Locate the cell with the specified text and output its (X, Y) center coordinate. 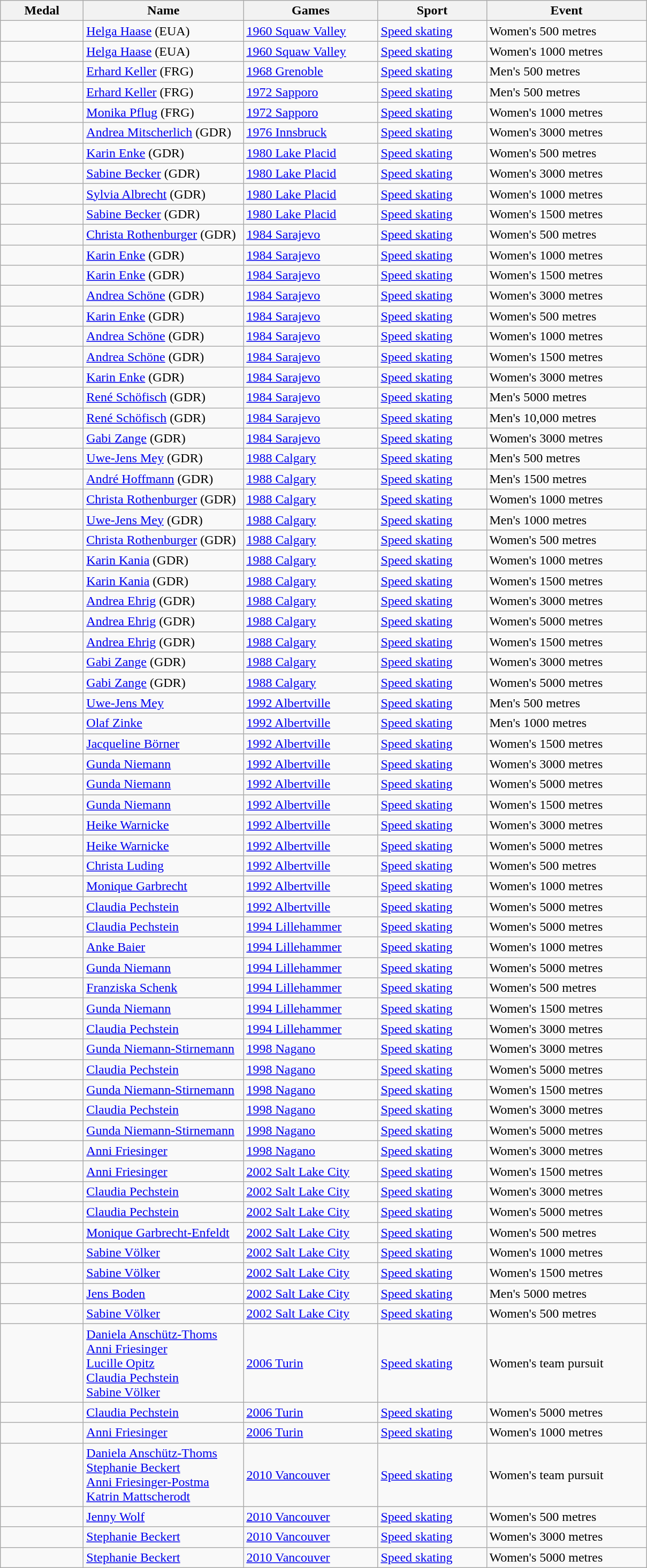
Men's 1500 metres (566, 479)
Games (310, 11)
Medal (42, 11)
Men's 10,000 metres (566, 418)
Jacqueline Börner (164, 744)
Andrea Mitscherlich (GDR) (164, 133)
Daniela Anschütz-ThomsAnni FriesingerLucille OpitzClaudia PechsteinSabine Völker (164, 1363)
1968 Grenoble (310, 72)
Olaf Zinke (164, 723)
Jenny Wolf (164, 1517)
Sport (432, 11)
1976 Innsbruck (310, 133)
Monika Pflug (FRG) (164, 112)
Jens Boden (164, 1294)
Event (566, 11)
Monique Garbrecht-Enfeldt (164, 1232)
Sylvia Albrecht (GDR) (164, 194)
Anke Baier (164, 947)
André Hoffmann (GDR) (164, 479)
Christa Luding (164, 866)
Name (164, 11)
Monique Garbrecht (164, 886)
Daniela Anschütz-ThomsStephanie BeckertAnni Friesinger-PostmaKatrin Mattscherodt (164, 1474)
Uwe-Jens Mey (164, 703)
Franziska Schenk (164, 988)
